Detect which cell encompasses the target text, then output its (X, Y) center coordinate. 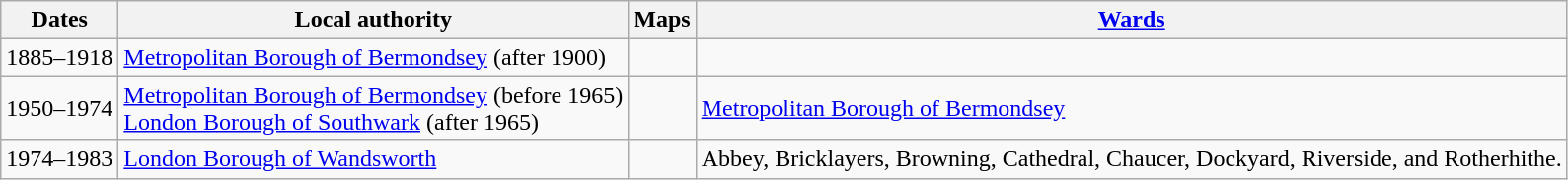
Maps (662, 20)
Metropolitan Borough of Bermondsey (1131, 109)
Wards (1131, 20)
1885–1918 (59, 57)
London Borough of Wandsworth (373, 159)
1974–1983 (59, 159)
Local authority (373, 20)
Metropolitan Borough of Bermondsey (before 1965)London Borough of Southwark (after 1965) (373, 109)
Abbey, Bricklayers, Browning, Cathedral, Chaucer, Dockyard, Riverside, and Rotherhithe. (1131, 159)
Dates (59, 20)
Metropolitan Borough of Bermondsey (after 1900) (373, 57)
1950–1974 (59, 109)
